Identify which cell holds the provided text, then report its (X, Y) central coordinate. 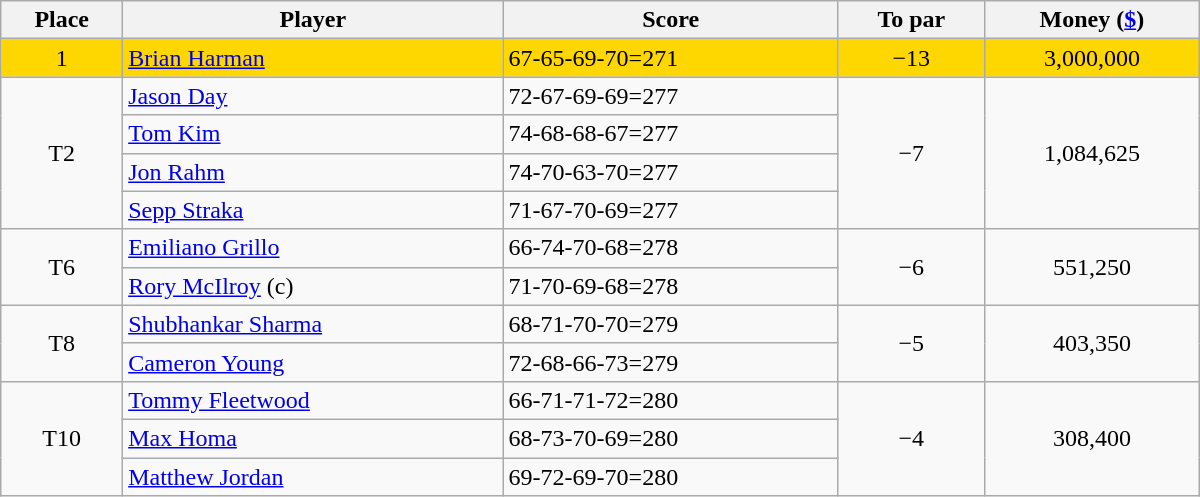
To par (911, 20)
66-74-70-68=278 (670, 248)
Emiliano Grillo (313, 248)
66-71-71-72=280 (670, 400)
Sepp Straka (313, 210)
67-65-69-70=271 (670, 58)
T10 (62, 438)
308,400 (1092, 438)
Player (313, 20)
Max Homa (313, 438)
Score (670, 20)
71-70-69-68=278 (670, 286)
Tommy Fleetwood (313, 400)
Matthew Jordan (313, 477)
Money ($) (1092, 20)
68-73-70-69=280 (670, 438)
71-67-70-69=277 (670, 210)
69-72-69-70=280 (670, 477)
−5 (911, 343)
403,350 (1092, 343)
Jon Rahm (313, 172)
−6 (911, 267)
72-67-69-69=277 (670, 96)
Place (62, 20)
3,000,000 (1092, 58)
−13 (911, 58)
Tom Kim (313, 134)
T6 (62, 267)
72-68-66-73=279 (670, 362)
74-70-63-70=277 (670, 172)
−7 (911, 153)
74-68-68-67=277 (670, 134)
1 (62, 58)
Rory McIlroy (c) (313, 286)
Shubhankar Sharma (313, 324)
68-71-70-70=279 (670, 324)
−4 (911, 438)
Cameron Young (313, 362)
551,250 (1092, 267)
Jason Day (313, 96)
Brian Harman (313, 58)
T8 (62, 343)
1,084,625 (1092, 153)
T2 (62, 153)
